Pinpoint the cell where the given text exists, returning its [x, y] midpoint coordinate. 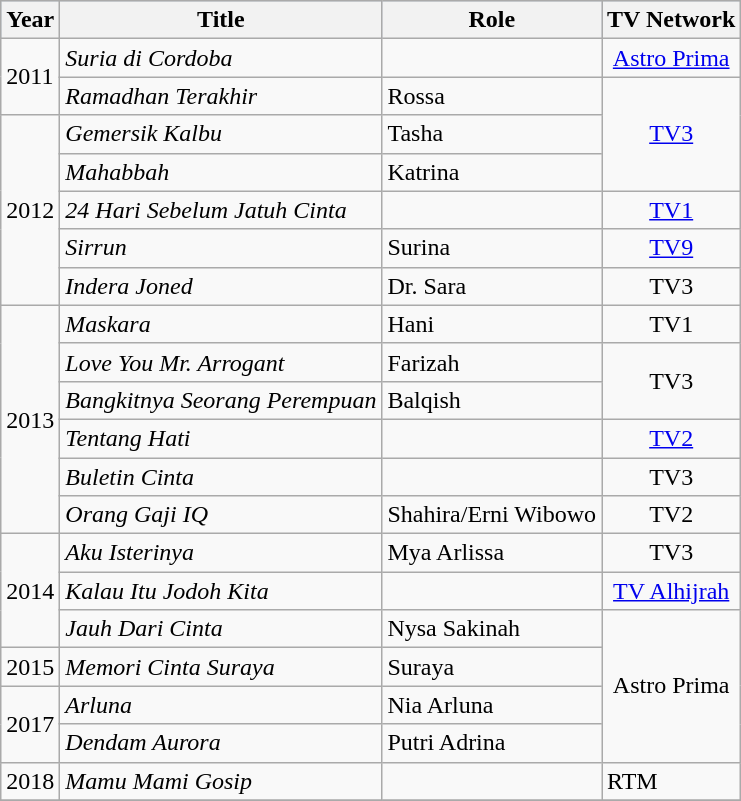
Ramadhan Terakhir [221, 96]
RTM [672, 781]
Love You Mr. Arrogant [221, 362]
Kalau Itu Jodoh Kita [221, 591]
Role [492, 20]
TV9 [672, 248]
Buletin Cinta [221, 477]
Dr. Sara [492, 286]
2013 [30, 419]
Mamu Mami Gosip [221, 781]
Katrina [492, 172]
Title [221, 20]
Jauh Dari Cinta [221, 629]
24 Hari Sebelum Jatuh Cinta [221, 210]
Sirrun [221, 248]
Mahabbah [221, 172]
Shahira/Erni Wibowo [492, 515]
2018 [30, 781]
Balqish [492, 400]
Mya Arlissa [492, 553]
Suria di Cordoba [221, 58]
Orang Gaji IQ [221, 515]
Maskara [221, 324]
Bangkitnya Seorang Perempuan [221, 400]
TV Alhijrah [672, 591]
Nia Arluna [492, 705]
Rossa [492, 96]
Indera Joned [221, 286]
Farizah [492, 362]
2015 [30, 667]
Putri Adrina [492, 743]
2012 [30, 210]
Gemersik Kalbu [221, 134]
TV Network [672, 20]
Tentang Hati [221, 438]
2011 [30, 77]
Hani [492, 324]
2017 [30, 724]
Surina [492, 248]
Memori Cinta Suraya [221, 667]
Suraya [492, 667]
Tasha [492, 134]
Dendam Aurora [221, 743]
Nysa Sakinah [492, 629]
Arluna [221, 705]
2014 [30, 591]
Aku Isterinya [221, 553]
Year [30, 20]
